Locate the cell with the specified text and output its (x, y) center coordinate. 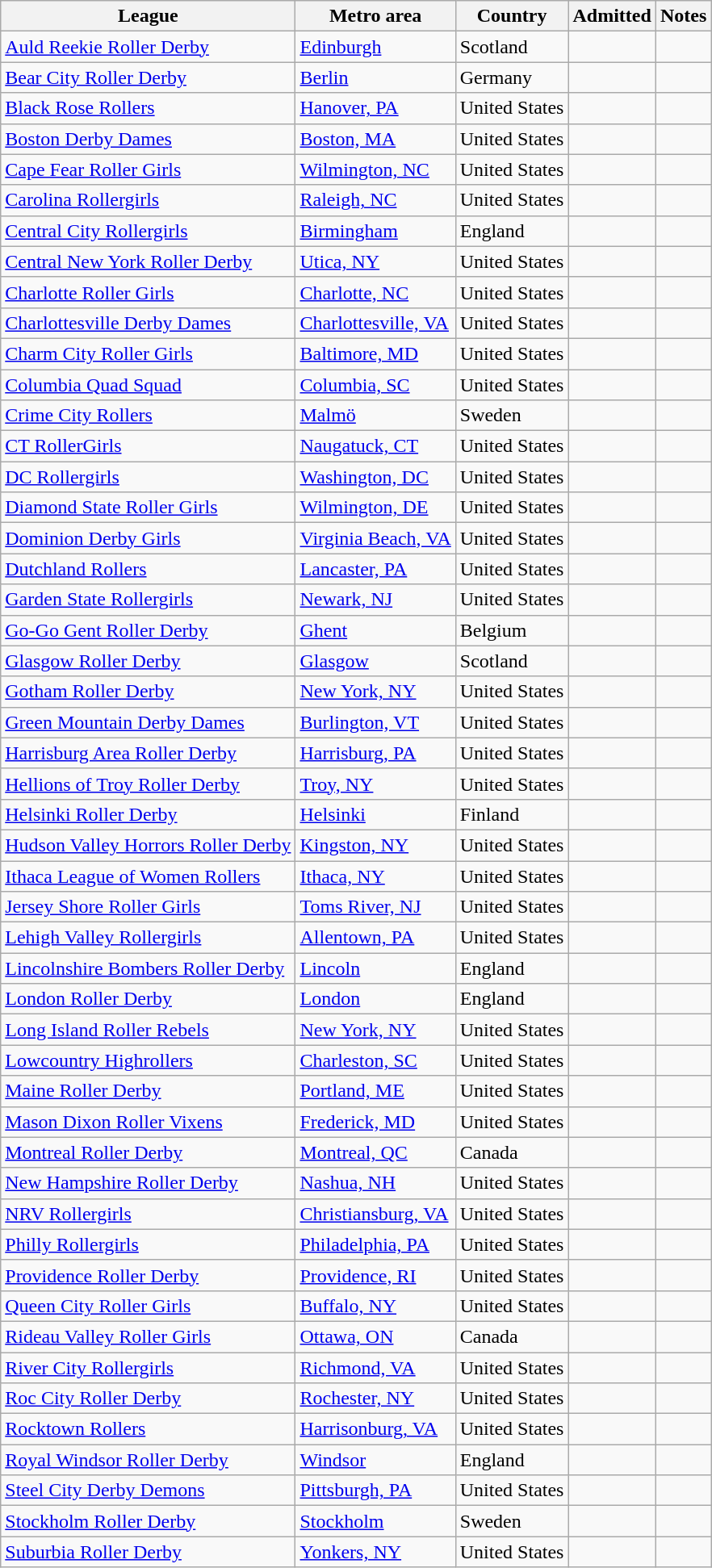
Steel City Derby Demons (149, 1491)
Ithaca League of Women Rollers (149, 876)
Wilmington, DE (375, 508)
Carolina Rollergirls (149, 200)
Boston, MA (375, 139)
Helsinki Roller Derby (149, 814)
Admitted (612, 16)
Charleston, SC (375, 1060)
Baltimore, MD (375, 353)
Frederick, MD (375, 1122)
Naugatuck, CT (375, 446)
Roc City Roller Derby (149, 1399)
Lowcountry Highrollers (149, 1060)
Providence Roller Derby (149, 1275)
Dutchland Rollers (149, 569)
Helsinki (375, 814)
Birmingham (375, 231)
Garden State Rollergirls (149, 600)
River City Rollergirls (149, 1368)
Providence, RI (375, 1275)
Columbia, SC (375, 385)
Harrisburg, PA (375, 753)
Burlington, VT (375, 722)
Harrisonburg, VA (375, 1429)
Yonkers, NY (375, 1552)
Go-Go Gent Roller Derby (149, 630)
Buffalo, NY (375, 1306)
Ithaca, NY (375, 876)
Rochester, NY (375, 1399)
Central City Rollergirls (149, 231)
Long Island Roller Rebels (149, 1030)
Malmö (375, 416)
Glasgow Roller Derby (149, 661)
Lancaster, PA (375, 569)
Diamond State Roller Girls (149, 508)
NRV Rollergirls (149, 1214)
Country (512, 16)
London (375, 999)
Lincoln (375, 968)
Hudson Valley Horrors Roller Derby (149, 845)
Kingston, NY (375, 845)
Charm City Roller Girls (149, 353)
Columbia Quad Squad (149, 385)
Pittsburgh, PA (375, 1491)
Mason Dixon Roller Vixens (149, 1122)
Wilmington, NC (375, 169)
Boston Derby Dames (149, 139)
Raleigh, NC (375, 200)
Black Rose Rollers (149, 108)
Dominion Derby Girls (149, 538)
Hellions of Troy Roller Derby (149, 784)
Charlotte Roller Girls (149, 292)
New Hampshire Roller Derby (149, 1183)
DC Rollergirls (149, 477)
Ottawa, ON (375, 1336)
Hanover, PA (375, 108)
London Roller Derby (149, 999)
Rideau Valley Roller Girls (149, 1336)
Portland, ME (375, 1091)
Metro area (375, 16)
Central New York Roller Derby (149, 261)
Charlottesville, VA (375, 323)
Troy, NY (375, 784)
Maine Roller Derby (149, 1091)
Allentown, PA (375, 938)
League (149, 16)
Lehigh Valley Rollergirls (149, 938)
Royal Windsor Roller Derby (149, 1460)
Suburbia Roller Derby (149, 1552)
Charlotte, NC (375, 292)
Christiansburg, VA (375, 1214)
Queen City Roller Girls (149, 1306)
Harrisburg Area Roller Derby (149, 753)
Auld Reekie Roller Derby (149, 47)
Philadelphia, PA (375, 1244)
Newark, NJ (375, 600)
Charlottesville Derby Dames (149, 323)
Utica, NY (375, 261)
Nashua, NH (375, 1183)
Montreal, QC (375, 1152)
Edinburgh (375, 47)
Cape Fear Roller Girls (149, 169)
Toms River, NJ (375, 907)
Jersey Shore Roller Girls (149, 907)
Glasgow (375, 661)
Finland (512, 814)
Berlin (375, 77)
Notes (683, 16)
Philly Rollergirls (149, 1244)
Green Mountain Derby Dames (149, 722)
Windsor (375, 1460)
Montreal Roller Derby (149, 1152)
Belgium (512, 630)
Gotham Roller Derby (149, 692)
Bear City Roller Derby (149, 77)
Stockholm (375, 1521)
Ghent (375, 630)
Germany (512, 77)
Virginia Beach, VA (375, 538)
CT RollerGirls (149, 446)
Washington, DC (375, 477)
Lincolnshire Bombers Roller Derby (149, 968)
Stockholm Roller Derby (149, 1521)
Richmond, VA (375, 1368)
Crime City Rollers (149, 416)
Rocktown Rollers (149, 1429)
